From the cell containing the given text, extract its center point as (X, Y) coordinate. 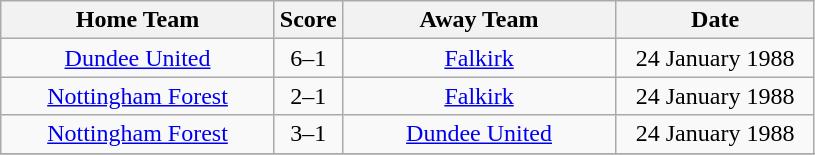
6–1 (308, 58)
Score (308, 20)
2–1 (308, 96)
Away Team (479, 20)
Date (716, 20)
3–1 (308, 134)
Home Team (138, 20)
